Output the (x, y) coordinate of the center of the cell containing the given text.  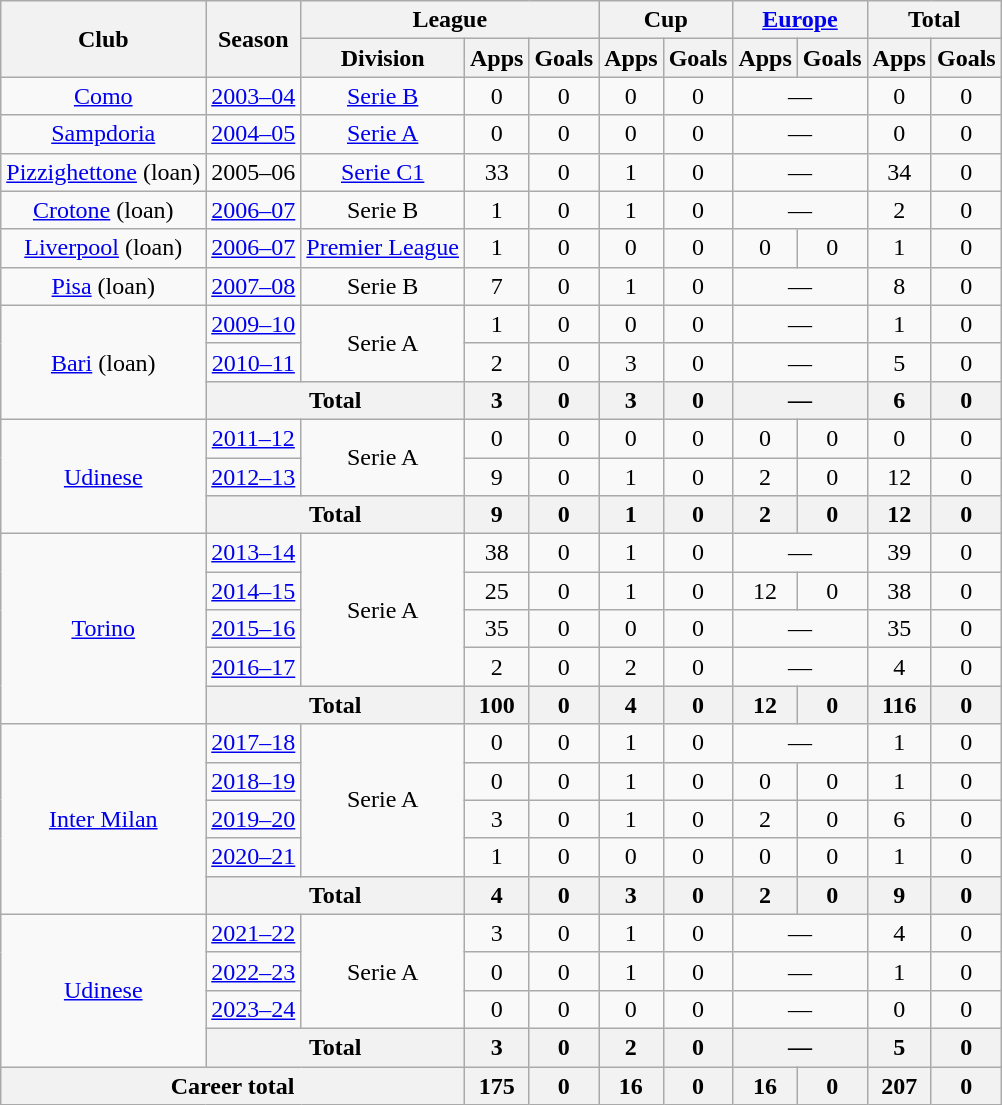
Como (104, 96)
2015–16 (254, 629)
33 (496, 172)
Bari (loan) (104, 362)
Premier League (383, 248)
Sampdoria (104, 134)
2023–24 (254, 1009)
39 (899, 553)
2011–12 (254, 438)
2004–05 (254, 134)
Serie C1 (383, 172)
League (450, 20)
2019–20 (254, 819)
Crotone (loan) (104, 210)
Pizzighettone (loan) (104, 172)
8 (899, 286)
116 (899, 705)
2020–21 (254, 857)
2014–15 (254, 591)
100 (496, 705)
7 (496, 286)
2021–22 (254, 933)
2009–10 (254, 324)
25 (496, 591)
2012–13 (254, 477)
2018–19 (254, 781)
2003–04 (254, 96)
Club (104, 39)
Season (254, 39)
2007–08 (254, 286)
Career total (233, 1085)
Inter Milan (104, 819)
2010–11 (254, 362)
34 (899, 172)
Cup (666, 20)
Division (383, 58)
Pisa (loan) (104, 286)
2005–06 (254, 172)
Europe (800, 20)
2016–17 (254, 667)
207 (899, 1085)
175 (496, 1085)
Liverpool (loan) (104, 248)
2017–18 (254, 743)
2022–23 (254, 971)
Torino (104, 629)
2013–14 (254, 553)
